From the cell containing the given text, extract its center point as [X, Y] coordinate. 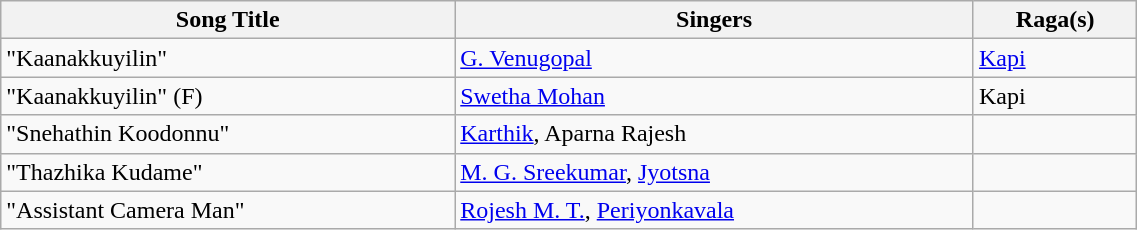
"Snehathin Koodonnu" [228, 134]
Raga(s) [1054, 20]
"Assistant Camera Man" [228, 210]
G. Venugopal [714, 58]
Singers [714, 20]
M. G. Sreekumar, Jyotsna [714, 172]
Song Title [228, 20]
"Kaanakkuyilin" [228, 58]
Karthik, Aparna Rajesh [714, 134]
Rojesh M. T., Periyonkavala [714, 210]
"Kaanakkuyilin" (F) [228, 96]
"Thazhika Kudame" [228, 172]
Swetha Mohan [714, 96]
